Capture the cell that displays the provided text and extract its [X, Y] central coordinate. 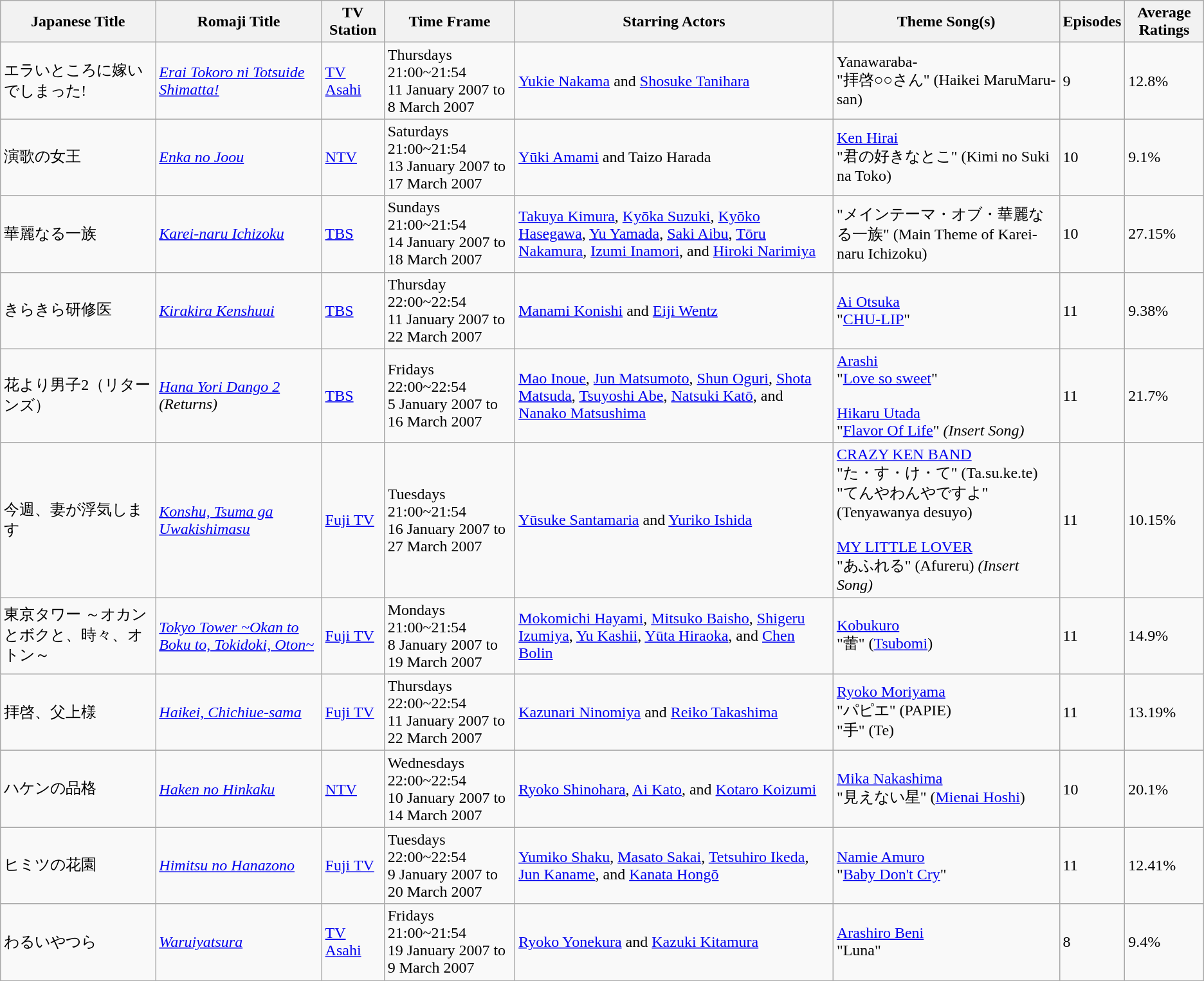
9 [1092, 81]
Yumiko Shaku, Masato Sakai, Tetsuhiro Ikeda, Jun Kaname, and Kanata Hongō [674, 866]
Kobukuro "蕾" (Tsubomi) [946, 636]
TV Station [352, 22]
Starring Actors [674, 22]
Thursday 22:00~22:54 11 January 2007 to 22 March 2007 [449, 310]
Yanawaraba- "拝啓○○さん" (Haikei MaruMaru-san) [946, 81]
Romaji Title [239, 22]
Mondays 21:00~21:54 8 January 2007 to 19 March 2007 [449, 636]
東京タワー ～オカンとボクと、時々、オトン～ [78, 636]
Saturdays 21:00~21:54 13 January 2007 to 17 March 2007 [449, 157]
Tokyo Tower ~Okan to Boku to, Tokidoki, Oton~ [239, 636]
Tuesdays 22:00~22:54 9 January 2007 to 20 March 2007 [449, 866]
Mika Nakashima "見えない星" (Mienai Hoshi) [946, 789]
Himitsu no Hanazono [239, 866]
Ryoko Moriyama "パピエ" (PAPIE) "手" (Te) [946, 713]
9.4% [1164, 942]
Japanese Title [78, 22]
Arashi "Love so sweet" Hikaru Utada "Flavor Of Life" (Insert Song) [946, 396]
ハケンの品格 [78, 789]
Wednesdays 22:00~22:54 10 January 2007 to 14 March 2007 [449, 789]
27.15% [1164, 234]
Kirakira Kenshuui [239, 310]
Takuya Kimura, Kyōka Suzuki, Kyōko Hasegawa, Yu Yamada, Saki Aibu, Tōru Nakamura, Izumi Inamori, and Hiroki Narimiya [674, 234]
20.1% [1164, 789]
Yūki Amami and Taizo Harada [674, 157]
Arashiro Beni "Luna" [946, 942]
Tuesdays 21:00~21:54 16 January 2007 to 27 March 2007 [449, 520]
Yukie Nakama and Shosuke Tanihara [674, 81]
拝啓、父上様 [78, 713]
Hana Yori Dango 2 (Returns) [239, 396]
Enka no Joou [239, 157]
Average Ratings [1164, 22]
Haikei, Chichiue-sama [239, 713]
Ai Otsuka "CHU-LIP" [946, 310]
Waruiyatsura [239, 942]
Konshu, Tsuma ga Uwakishimasu [239, 520]
9.1% [1164, 157]
8 [1092, 942]
Mokomichi Hayami, Mitsuko Baisho, Shigeru Izumiya, Yu Kashii, Yūta Hiraoka, and Chen Bolin [674, 636]
"メインテーマ・オブ・華麗なる一族" (Main Theme of Karei-naru Ichizoku) [946, 234]
Ryoko Yonekura and Kazuki Kitamura [674, 942]
エラいところに嫁いでしまった! [78, 81]
Thursdays 21:00~21:54 11 January 2007 to 8 March 2007 [449, 81]
Yūsuke Santamaria and Yuriko Ishida [674, 520]
Ken Hirai "君の好きなとこ" (Kimi no Suki na Toko) [946, 157]
ヒミツの花園 [78, 866]
わるいやつら [78, 942]
Fridays 22:00~22:54 5 January 2007 to 16 March 2007 [449, 396]
華麗なる一族 [78, 234]
21.7% [1164, 396]
きらきら研修医 [78, 310]
Erai Tokoro ni Totsuide Shimatta! [239, 81]
Karei-naru Ichizoku [239, 234]
CRAZY KEN BAND "た・す・け・て" (Ta.su.ke.te) "てんやわんやですよ" (Tenyawanya desuyo) MY LITTLE LOVER "あふれる" (Afureru) (Insert Song) [946, 520]
Haken no Hinkaku [239, 789]
Mao Inoue, Jun Matsumoto, Shun Oguri, Shota Matsuda, Tsuyoshi Abe, Natsuki Katō, and Nanako Matsushima [674, 396]
Sundays 21:00~21:54 14 January 2007 to 18 March 2007 [449, 234]
Theme Song(s) [946, 22]
Namie Amuro "Baby Don't Cry" [946, 866]
Ryoko Shinohara, Ai Kato, and Kotaro Koizumi [674, 789]
12.8% [1164, 81]
Manami Konishi and Eiji Wentz [674, 310]
Episodes [1092, 22]
14.9% [1164, 636]
今週、妻が浮気します [78, 520]
花より男子2（リターンズ） [78, 396]
Fridays 21:00~21:54 19 January 2007 to 9 March 2007 [449, 942]
9.38% [1164, 310]
演歌の女王 [78, 157]
Kazunari Ninomiya and Reiko Takashima [674, 713]
12.41% [1164, 866]
Time Frame [449, 22]
13.19% [1164, 713]
Thursdays 22:00~22:54 11 January 2007 to 22 March 2007 [449, 713]
10.15% [1164, 520]
